Return the (X, Y) coordinate for the center point of the cell that contains the specified text.  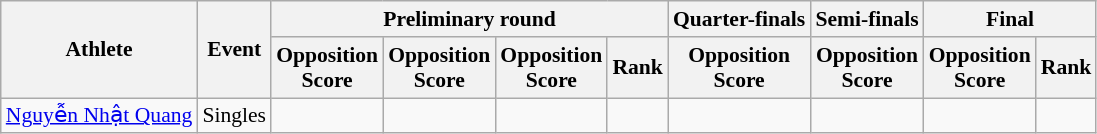
Semi-finals (866, 19)
Singles (234, 116)
Event (234, 50)
Final (1010, 19)
Quarter-finals (739, 19)
Athlete (100, 50)
Nguyễn Nhật Quang (100, 116)
Preliminary round (470, 19)
